Scan for the cell matching the given text and deliver its [X, Y] coordinate at center. 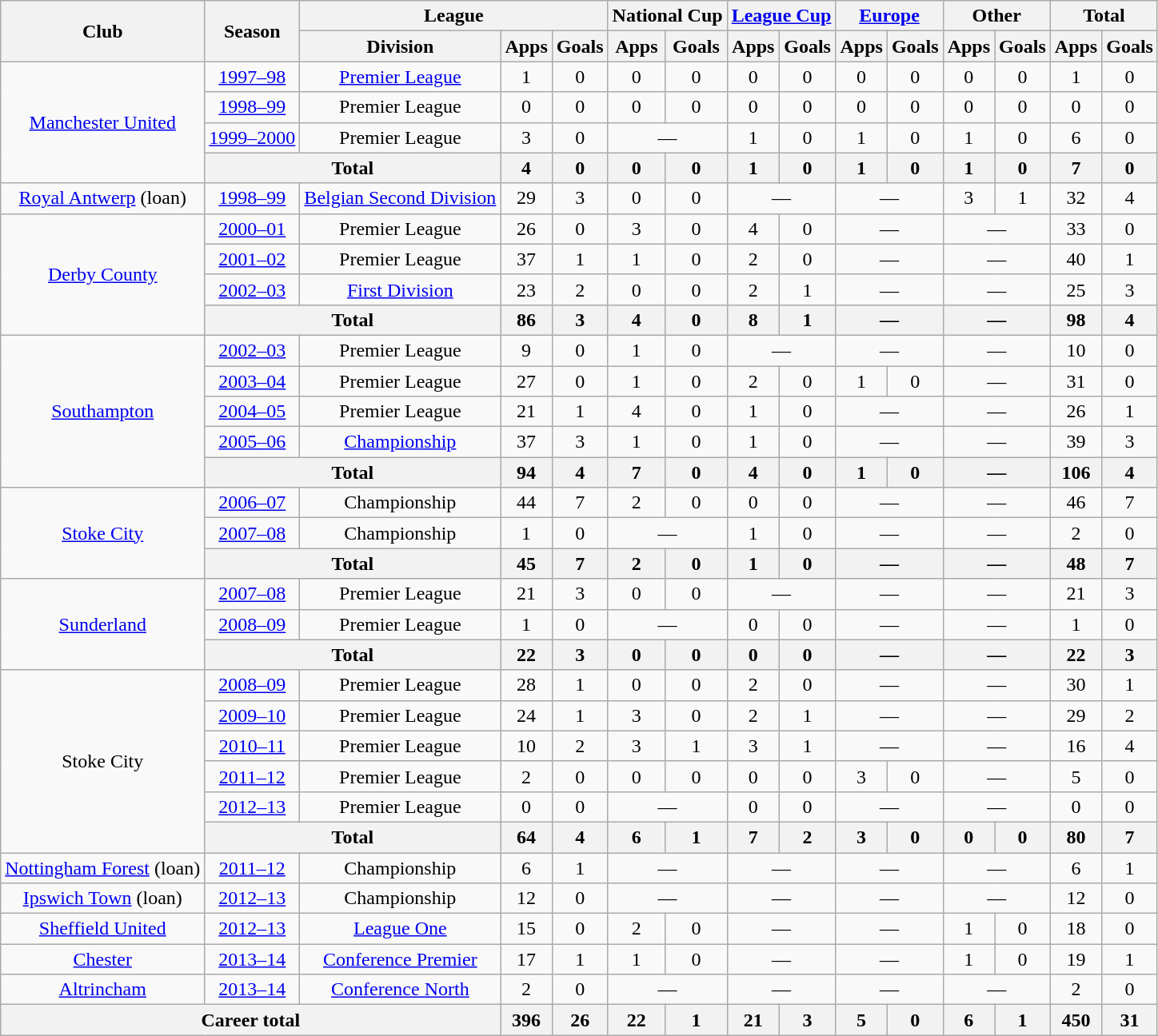
Europe [889, 16]
28 [526, 685]
League One [400, 929]
Derby County [102, 274]
Division [400, 46]
33 [1076, 229]
Conference North [400, 990]
9 [526, 350]
46 [1076, 503]
2010–11 [253, 746]
19 [1076, 959]
Manchester United [102, 122]
450 [1076, 1020]
2003–04 [253, 381]
30 [1076, 685]
94 [526, 472]
National Cup [667, 16]
18 [1076, 929]
64 [526, 837]
Nottingham Forest (loan) [102, 867]
1999–2000 [253, 137]
Altrincham [102, 990]
15 [526, 929]
48 [1076, 564]
Royal Antwerp (loan) [102, 198]
Southampton [102, 411]
396 [526, 1020]
2000–01 [253, 229]
2001–02 [253, 259]
1997–98 [253, 77]
Conference Premier [400, 959]
Other [996, 16]
Belgian Second Division [400, 198]
86 [526, 320]
2005–06 [253, 442]
Sunderland [102, 624]
25 [1076, 289]
27 [526, 381]
80 [1076, 837]
Career total [251, 1020]
Ipswich Town (loan) [102, 899]
40 [1076, 259]
45 [526, 564]
2009–10 [253, 715]
League [454, 16]
24 [526, 715]
Chester [102, 959]
8 [753, 320]
First Division [400, 289]
2004–05 [253, 412]
2006–07 [253, 503]
Sheffield United [102, 929]
Season [253, 31]
23 [526, 289]
39 [1076, 442]
98 [1076, 320]
League Cup [781, 16]
Club [102, 31]
17 [526, 959]
16 [1076, 746]
32 [1076, 198]
106 [1076, 472]
44 [526, 503]
